Search for the cell housing the specified text and yield its [X, Y] center coordinate. 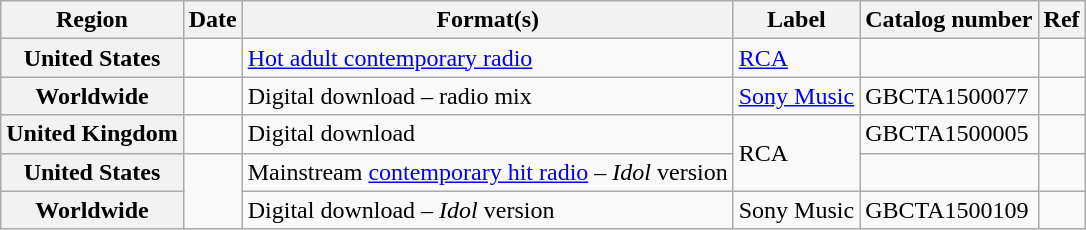
Digital download [488, 134]
Ref [1062, 20]
GBCTA1500109 [949, 210]
Label [796, 20]
Catalog number [949, 20]
Mainstream contemporary hit radio – Idol version [488, 172]
GBCTA1500077 [949, 96]
Digital download – radio mix [488, 96]
Format(s) [488, 20]
United Kingdom [92, 134]
Digital download – Idol version [488, 210]
Region [92, 20]
Date [212, 20]
Hot adult contemporary radio [488, 58]
GBCTA1500005 [949, 134]
